Extract the (X, Y) coordinate from the center of the cell holding the provided text.  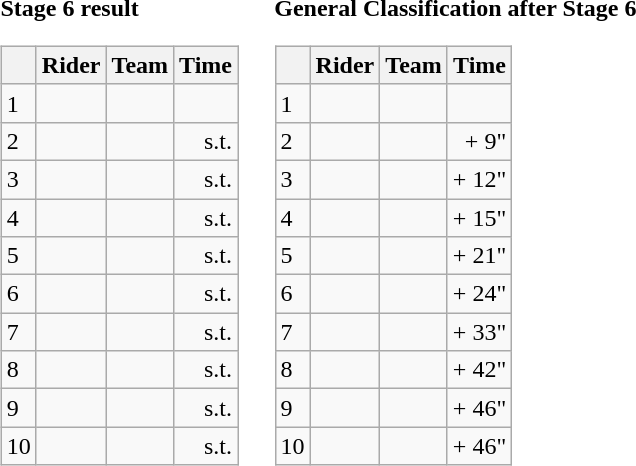
+ 15" (479, 217)
+ 12" (479, 179)
+ 9" (479, 141)
+ 21" (479, 256)
+ 33" (479, 332)
+ 42" (479, 370)
+ 24" (479, 294)
